Locate the cell with the specified text and output its [X, Y] center coordinate. 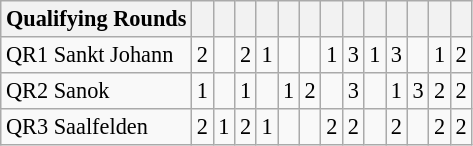
QR3 Saalfelden [96, 126]
QR2 Sanok [96, 90]
QR1 Sankt Johann [96, 55]
Qualifying Rounds [96, 19]
